Extract the [x, y] coordinate from the center of the cell holding the provided text.  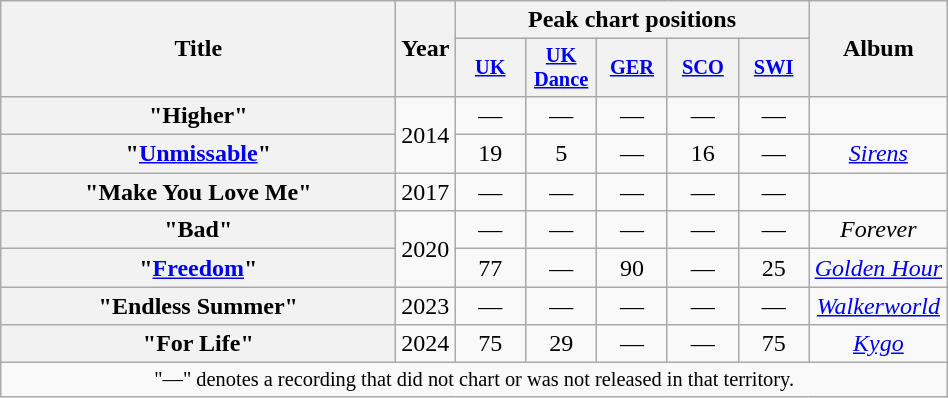
Album [878, 49]
Sirens [878, 154]
19 [490, 154]
90 [632, 268]
Forever [878, 230]
"Bad" [198, 230]
"—" denotes a recording that did not chart or was not released in that territory. [474, 380]
5 [562, 154]
25 [774, 268]
2023 [426, 306]
2014 [426, 134]
Golden Hour [878, 268]
Year [426, 49]
77 [490, 268]
Walkerworld [878, 306]
Peak chart positions [632, 20]
"Endless Summer" [198, 306]
GER [632, 68]
"Unmissable" [198, 154]
Kygo [878, 344]
16 [702, 154]
"Make You Love Me" [198, 192]
Title [198, 49]
UK Dance [562, 68]
2017 [426, 192]
"Higher" [198, 115]
SCO [702, 68]
"For Life" [198, 344]
29 [562, 344]
2020 [426, 249]
"Freedom" [198, 268]
SWI [774, 68]
2024 [426, 344]
UK [490, 68]
